From the cell containing the given text, extract its center point as (X, Y) coordinate. 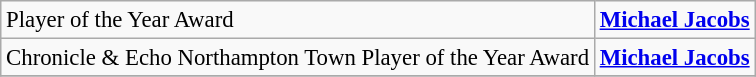
Chronicle & Echo Northampton Town Player of the Year Award (298, 58)
Player of the Year Award (298, 20)
